From the cell containing the given text, extract its center point as (X, Y) coordinate. 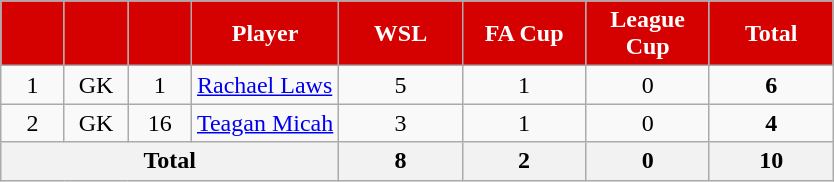
8 (401, 161)
Teagan Micah (264, 123)
League Cup (648, 34)
6 (771, 85)
FA Cup (524, 34)
16 (160, 123)
WSL (401, 34)
4 (771, 123)
5 (401, 85)
Player (264, 34)
Rachael Laws (264, 85)
10 (771, 161)
3 (401, 123)
